Scan for the cell matching the given text and deliver its (x, y) coordinate at center. 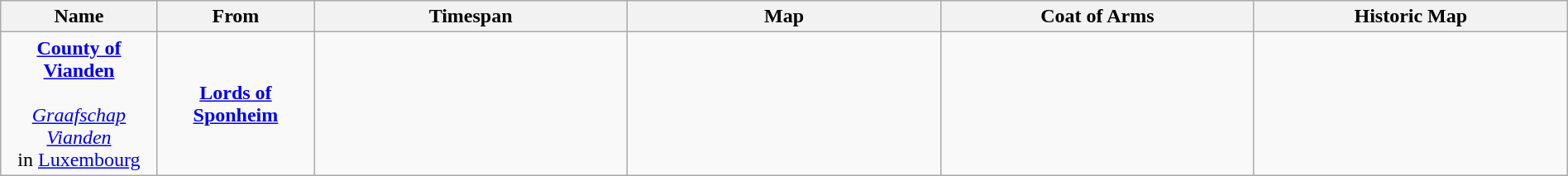
Lords of Sponheim (235, 104)
Name (79, 17)
Historic Map (1411, 17)
County of ViandenGraafschap Viandenin Luxembourg (79, 104)
From (235, 17)
Map (784, 17)
Coat of Arms (1097, 17)
Timespan (471, 17)
